Return the [x, y] coordinate for the center point of the cell that contains the specified text.  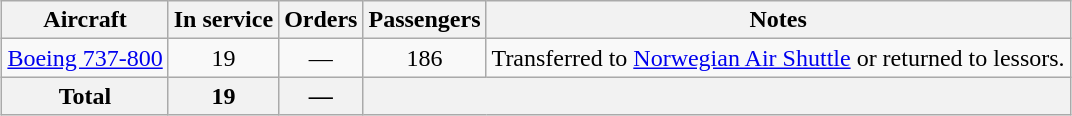
In service [223, 20]
Total [85, 96]
186 [424, 58]
Boeing 737-800 [85, 58]
Transferred to Norwegian Air Shuttle or returned to lessors. [778, 58]
Notes [778, 20]
Passengers [424, 20]
Aircraft [85, 20]
Orders [321, 20]
